From the cell containing the given text, extract its center point as [X, Y] coordinate. 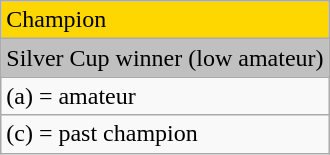
(a) = amateur [165, 96]
Champion [165, 20]
Silver Cup winner (low amateur) [165, 58]
(c) = past champion [165, 134]
